For the text-containing cell, return its midpoint in [x, y] coordinate format. 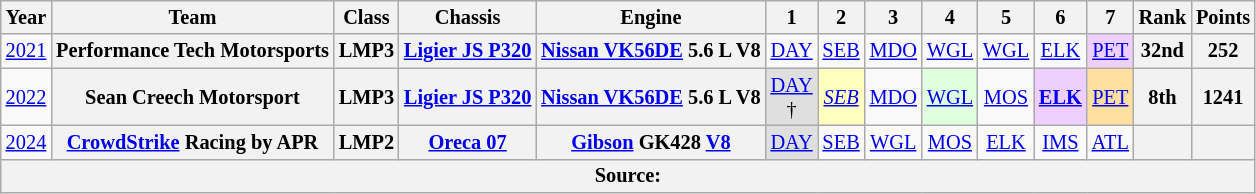
Gibson GK428 V8 [650, 142]
8th [1162, 97]
Points [1223, 17]
DAY† [792, 97]
Sean Creech Motorsport [192, 97]
Rank [1162, 17]
2022 [26, 97]
LMP2 [366, 142]
1241 [1223, 97]
IMS [1060, 142]
2 [842, 17]
Year [26, 17]
4 [950, 17]
1 [792, 17]
2024 [26, 142]
5 [1006, 17]
252 [1223, 51]
Oreca 07 [468, 142]
Source: [628, 176]
2021 [26, 51]
3 [894, 17]
ATL [1110, 142]
6 [1060, 17]
Team [192, 17]
7 [1110, 17]
CrowdStrike Racing by APR [192, 142]
Chassis [468, 17]
Performance Tech Motorsports [192, 51]
32nd [1162, 51]
Class [366, 17]
Engine [650, 17]
